Detect which cell encompasses the target text, then output its [x, y] center coordinate. 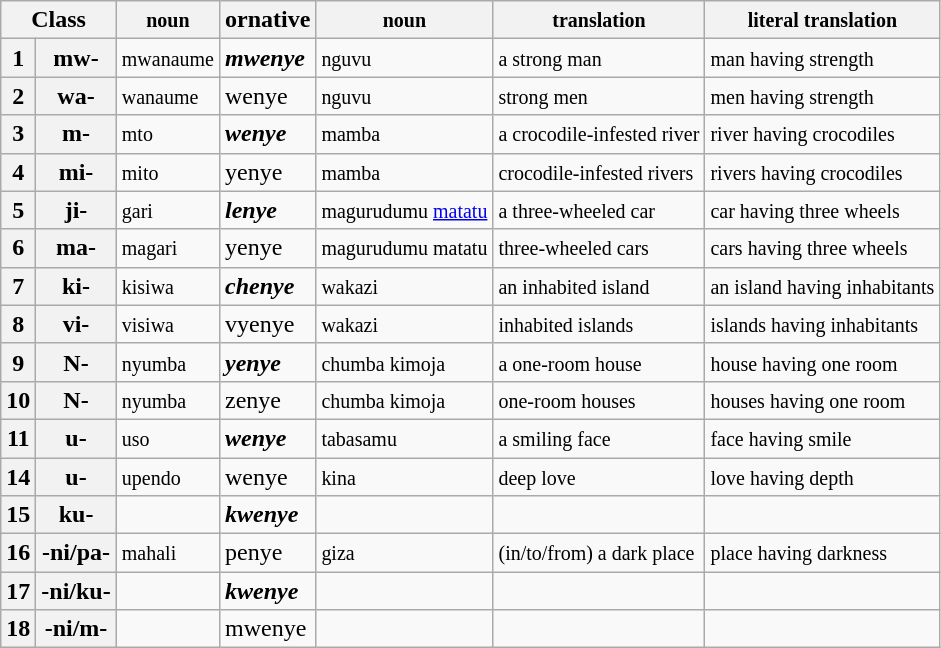
16 [18, 553]
ku- [76, 515]
8 [18, 324]
three-wheeled cars [599, 248]
mito [168, 172]
(in/to/from) a dark place [599, 553]
strong men [599, 96]
giza [404, 553]
10 [18, 400]
islands having inhabitants [822, 324]
face having smile [822, 438]
9 [18, 362]
2 [18, 96]
mto [168, 134]
house having one room [822, 362]
ki- [76, 286]
mi- [76, 172]
wanaume [168, 96]
17 [18, 591]
love having depth [822, 477]
one-room houses [599, 400]
14 [18, 477]
3 [18, 134]
a one-room house [599, 362]
river having crocodiles [822, 134]
wa- [76, 96]
magari [168, 248]
a crocodile-infested river [599, 134]
place having darkness [822, 553]
houses having one room [822, 400]
inhabited islands [599, 324]
kisiwa [168, 286]
15 [18, 515]
Class [59, 20]
cars having three wheels [822, 248]
-ni/ku- [76, 591]
ji- [76, 210]
deep love [599, 477]
kina [404, 477]
4 [18, 172]
a smiling face [599, 438]
gari [168, 210]
7 [18, 286]
ma- [76, 248]
mahali [168, 553]
-ni/pa- [76, 553]
mwanaume [168, 58]
men having strength [822, 96]
m- [76, 134]
lenye [267, 210]
a strong man [599, 58]
chenye [267, 286]
penye [267, 553]
upendo [168, 477]
mw- [76, 58]
tabasamu [404, 438]
5 [18, 210]
translation [599, 20]
zenye [267, 400]
an inhabited island [599, 286]
-ni/m- [76, 629]
vyenye [267, 324]
a three-wheeled car [599, 210]
crocodile-infested rivers [599, 172]
man having strength [822, 58]
vi- [76, 324]
literal translation [822, 20]
car having three wheels [822, 210]
18 [18, 629]
ornative [267, 20]
6 [18, 248]
visiwa [168, 324]
11 [18, 438]
1 [18, 58]
uso [168, 438]
an island having inhabitants [822, 286]
rivers having crocodiles [822, 172]
